Output the (x, y) coordinate of the center of the cell containing the given text.  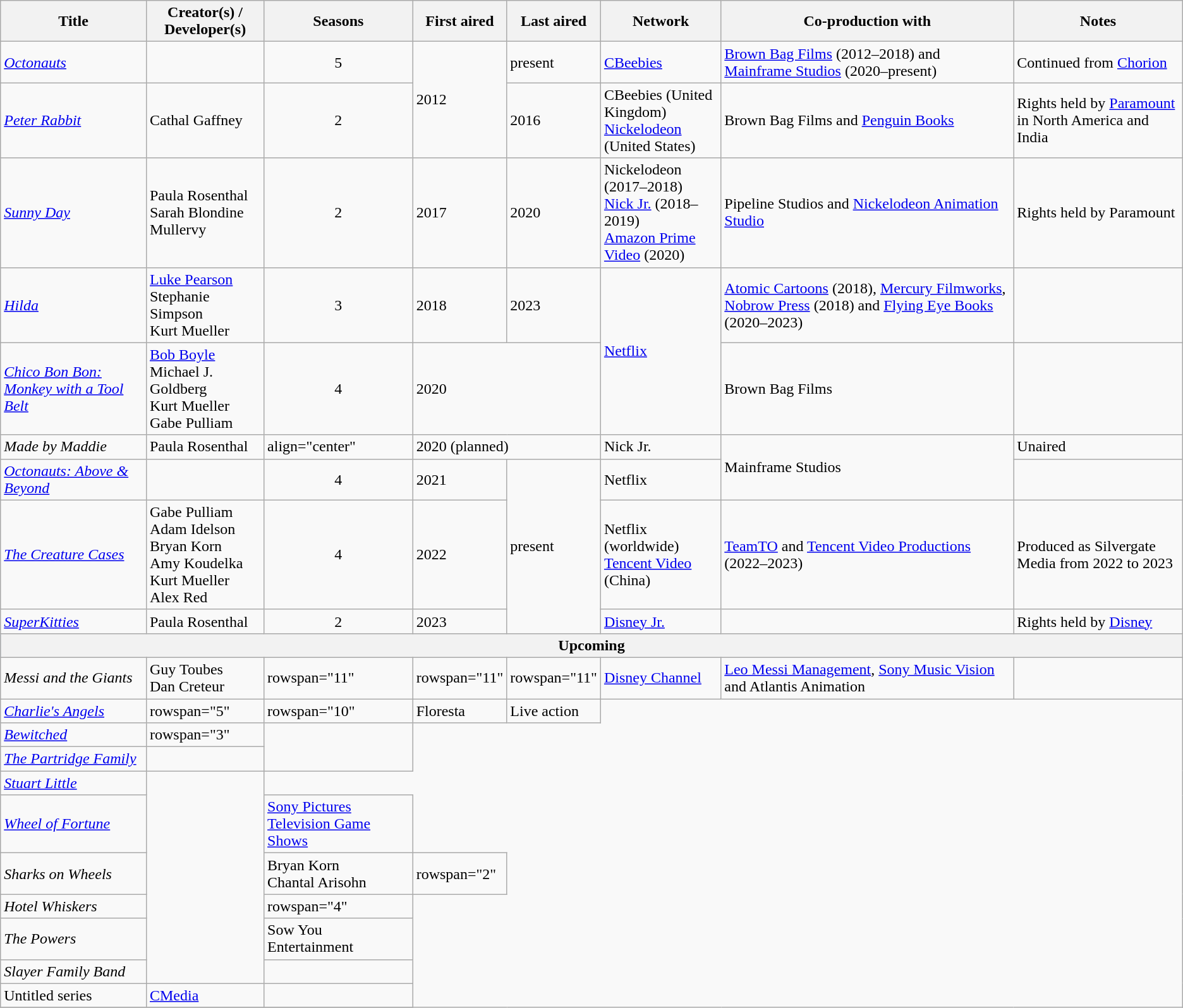
Last aired (554, 21)
Creator(s) / Developer(s) (205, 21)
Chico Bon Bon: Monkey with a Tool Belt (73, 389)
align="center" (339, 447)
2021 (460, 479)
Brown Bag Films (867, 389)
Disney Jr. (660, 621)
SuperKitties (73, 621)
Wheel of Fortune (73, 824)
Co-production with (867, 21)
Slayer Family Band (73, 971)
Cathal Gaffney (205, 120)
Notes (1098, 21)
Charlie's Angels (73, 711)
Hotel Whiskers (73, 906)
Paula RosenthalSarah Blondine Mullervy (205, 212)
Bob BoyleMichael J. GoldbergKurt MuellerGabe Pulliam (205, 389)
Pipeline Studios and Nickelodeon Animation Studio (867, 212)
Network (660, 21)
2020 (planned) (507, 447)
TeamTO and Tencent Video Productions (2022–2023) (867, 555)
Made by Maddie (73, 447)
Stuart Little (73, 783)
The Creature Cases (73, 555)
Title (73, 21)
Bewitched (73, 735)
Brown Bag Films (2012–2018) and Mainframe Studios (2020–present) (867, 62)
Messi and the Giants (73, 677)
Floresta (460, 711)
5 (339, 62)
Nickelodeon (2017–2018)Nick Jr. (2018–2019)Amazon Prime Video (2020) (660, 212)
Unaired (1098, 447)
Sony Pictures Television Game Shows (339, 824)
Rights held by Paramount in North America and India (1098, 120)
CBeebies (United Kingdom)Nickelodeon (United States) (660, 120)
Upcoming (591, 645)
Sow You Entertainment (339, 939)
2018 (460, 305)
Nick Jr. (660, 447)
Bryan KornChantal Arisohn (339, 873)
Octonauts (73, 62)
Netflix (worldwide)Tencent Video (China) (660, 555)
2017 (460, 212)
Untitled series (73, 995)
Rights held by Disney (1098, 621)
Peter Rabbit (73, 120)
Seasons (339, 21)
Brown Bag Films and Penguin Books (867, 120)
Disney Channel (660, 677)
Luke PearsonStephanie SimpsonKurt Mueller (205, 305)
Rights held by Paramount (1098, 212)
Gabe PulliamAdam IdelsonBryan KornAmy KoudelkaKurt MuellerAlex Red (205, 555)
Leo Messi Management, Sony Music Vision and Atlantis Animation (867, 677)
rowspan="5" (205, 711)
Mainframe Studios (867, 468)
Sunny Day (73, 212)
2012 (460, 100)
Guy ToubesDan Creteur (205, 677)
rowspan="3" (205, 735)
Live action (554, 711)
CBeebies (660, 62)
2016 (554, 120)
rowspan="10" (339, 711)
3 (339, 305)
Atomic Cartoons (2018), Mercury Filmworks, Nobrow Press (2018) and Flying Eye Books (2020–2023) (867, 305)
Continued from Chorion (1098, 62)
CMedia (205, 995)
Sharks on Wheels (73, 873)
The Powers (73, 939)
First aired (460, 21)
2022 (460, 555)
Hilda (73, 305)
Octonauts: Above & Beyond (73, 479)
The Partridge Family (73, 759)
rowspan="4" (339, 906)
Produced as Silvergate Media from 2022 to 2023 (1098, 555)
rowspan="2" (460, 873)
